Search for the cell housing the specified text and yield its (x, y) center coordinate. 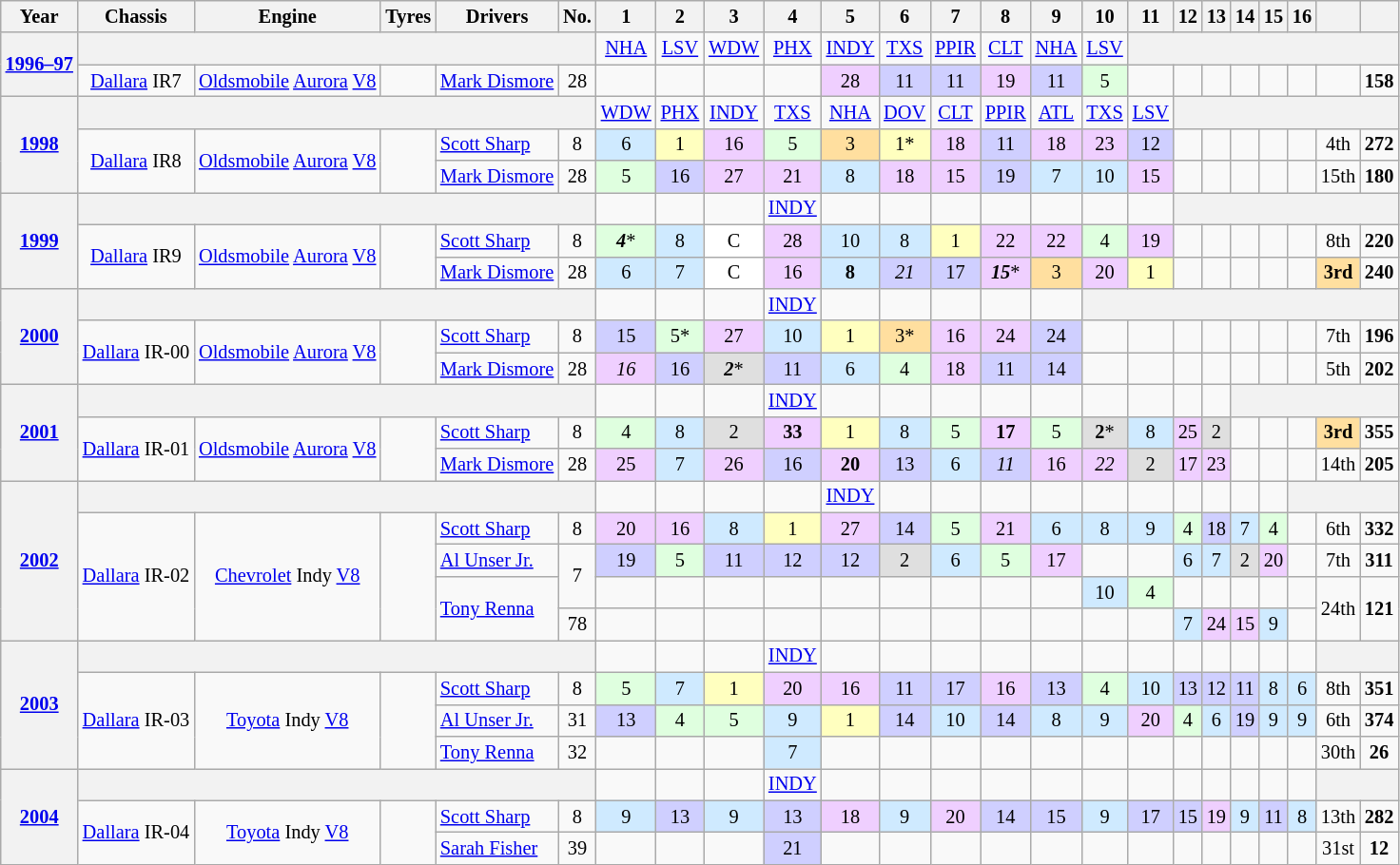
2004 (40, 816)
180 (1379, 177)
Engine (287, 16)
Dallara IR-01 (136, 449)
33 (793, 432)
202 (1379, 369)
Dallara IR8 (136, 160)
32 (577, 752)
4* (626, 240)
Drivers (496, 16)
Dallara IR-02 (136, 576)
24th (1338, 608)
1* (904, 144)
Tyres (408, 16)
Chassis (136, 16)
1999 (40, 240)
158 (1379, 81)
351 (1379, 688)
Dallara IR-03 (136, 721)
2002 (40, 560)
14th (1338, 465)
2001 (40, 432)
220 (1379, 240)
15* (1006, 273)
Chevrolet Indy V8 (287, 576)
5* (680, 336)
No. (577, 16)
2003 (40, 703)
31st (1338, 848)
272 (1379, 144)
15th (1338, 177)
3* (904, 336)
5th (1338, 369)
DOV (904, 112)
Sarah Fisher (496, 848)
78 (577, 625)
240 (1379, 273)
332 (1379, 529)
39 (577, 848)
Year (40, 16)
ATL (1057, 112)
121 (1379, 608)
196 (1379, 336)
Dallara IR-00 (136, 352)
355 (1379, 432)
1996–97 (40, 65)
31 (577, 721)
374 (1379, 721)
205 (1379, 465)
Dallara IR-04 (136, 833)
Dallara IR9 (136, 257)
2000 (40, 336)
282 (1379, 817)
311 (1379, 560)
1998 (40, 144)
13th (1338, 817)
4th (1338, 144)
Dallara IR7 (136, 81)
30th (1338, 752)
